Capture the cell that displays the provided text and extract its [x, y] central coordinate. 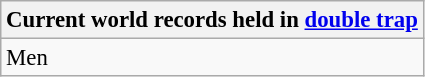
Men [212, 58]
Current world records held in double trap [212, 20]
